Pinpoint the cell where the given text exists, returning its [X, Y] midpoint coordinate. 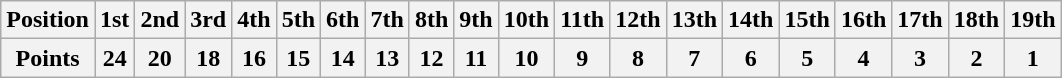
12th [638, 20]
12 [431, 58]
14 [343, 58]
4 [863, 58]
10th [526, 20]
11 [476, 58]
Points [48, 58]
9th [476, 20]
10 [526, 58]
16th [863, 20]
2nd [160, 20]
16 [254, 58]
4th [254, 20]
24 [114, 58]
17th [920, 20]
11th [582, 20]
6th [343, 20]
13 [387, 58]
8 [638, 58]
3rd [208, 20]
5th [298, 20]
9 [582, 58]
2 [976, 58]
5 [807, 58]
18 [208, 58]
19th [1033, 20]
Position [48, 20]
20 [160, 58]
3 [920, 58]
8th [431, 20]
15th [807, 20]
7 [694, 58]
13th [694, 20]
14th [751, 20]
18th [976, 20]
1st [114, 20]
7th [387, 20]
15 [298, 58]
6 [751, 58]
1 [1033, 58]
